Find where the given text appears and provide that cell's center as [x, y] coordinate. 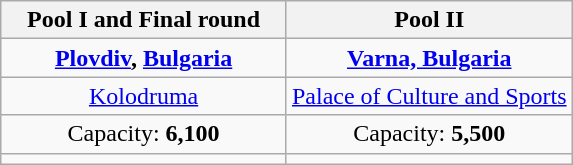
Capacity: 6,100 [144, 134]
Palace of Culture and Sports [429, 96]
Capacity: 5,500 [429, 134]
Plovdiv, Bulgaria [144, 58]
Pool I and Final round [144, 20]
Varna, Bulgaria [429, 58]
Pool II [429, 20]
Kolodruma [144, 96]
